Provide the [x, y] coordinate of the cell's center where the given text is located.  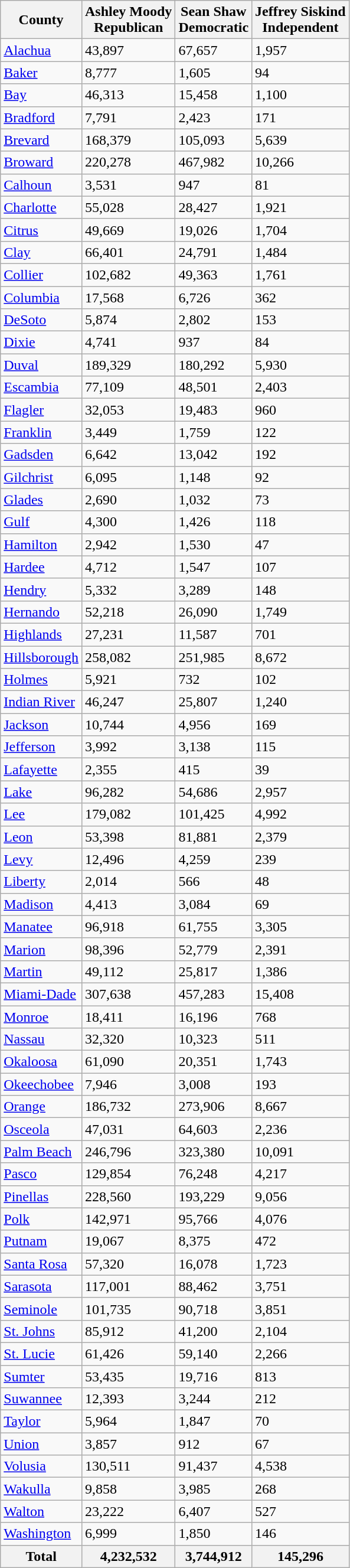
3,751 [301, 1286]
3,992 [128, 747]
49,112 [128, 972]
19,067 [128, 1241]
Gulf [41, 522]
County [41, 20]
10,091 [301, 1152]
4,538 [301, 1466]
228,560 [128, 1197]
Highlands [41, 634]
102 [301, 680]
3,744,912 [214, 1556]
95,766 [214, 1219]
61,755 [214, 927]
4,217 [301, 1174]
Monroe [41, 1016]
239 [301, 859]
3,138 [214, 747]
Flagler [41, 410]
St. Lucie [41, 1354]
17,568 [128, 297]
2,403 [301, 387]
13,042 [214, 455]
Gilchrist [41, 477]
8,375 [214, 1241]
102,682 [128, 275]
64,603 [214, 1129]
212 [301, 1399]
4,956 [214, 725]
46,313 [128, 95]
11,587 [214, 634]
146 [301, 1534]
84 [301, 343]
9,056 [301, 1197]
49,669 [128, 230]
Sumter [41, 1377]
6,095 [128, 477]
768 [301, 1016]
Hamilton [41, 545]
Indian River [41, 702]
Ashley MoodyRepublican [128, 20]
6,726 [214, 297]
Pinellas [41, 1197]
1,850 [214, 1534]
Alachua [41, 50]
Broward [41, 162]
Escambia [41, 387]
273,906 [214, 1107]
220,278 [128, 162]
251,985 [214, 657]
73 [301, 500]
76,248 [214, 1174]
107 [301, 567]
Pasco [41, 1174]
Citrus [41, 230]
Nassau [41, 1039]
4,992 [301, 814]
186,732 [128, 1107]
Madison [41, 904]
192 [301, 455]
Brevard [41, 140]
3,305 [301, 927]
Wakulla [41, 1489]
92 [301, 477]
10,323 [214, 1039]
88,462 [214, 1286]
323,380 [214, 1152]
1,100 [301, 95]
Lafayette [41, 770]
61,090 [128, 1062]
Gadsden [41, 455]
6,407 [214, 1511]
362 [301, 297]
960 [301, 410]
91,437 [214, 1466]
69 [301, 904]
168,379 [128, 140]
70 [301, 1422]
Santa Rosa [41, 1264]
47,031 [128, 1129]
Lake [41, 792]
41,200 [214, 1331]
Levy [41, 859]
Liberty [41, 882]
1,921 [301, 207]
Union [41, 1444]
2,236 [301, 1129]
2,942 [128, 545]
77,109 [128, 387]
Seminole [41, 1309]
153 [301, 320]
Clay [41, 252]
61,426 [128, 1354]
Charlotte [41, 207]
Jefferson [41, 747]
Glades [41, 500]
732 [214, 680]
1,704 [301, 230]
Columbia [41, 297]
Orange [41, 1107]
179,082 [128, 814]
Hardee [41, 567]
4,413 [128, 904]
1,530 [214, 545]
Baker [41, 73]
3,449 [128, 432]
Taylor [41, 1422]
10,266 [301, 162]
Polk [41, 1219]
Volusia [41, 1466]
Suwannee [41, 1399]
1,605 [214, 73]
52,218 [128, 612]
6,642 [128, 455]
4,712 [128, 567]
115 [301, 747]
24,791 [214, 252]
Jeffrey SiskindIndependent [301, 20]
947 [214, 185]
Putnam [41, 1241]
937 [214, 343]
511 [301, 1039]
Manatee [41, 927]
8,672 [301, 657]
145,296 [301, 1556]
4,232,532 [128, 1556]
912 [214, 1444]
18,411 [128, 1016]
1,743 [301, 1062]
2,423 [214, 118]
142,971 [128, 1219]
96,918 [128, 927]
Sean ShawDemocratic [214, 20]
9,858 [128, 1489]
130,511 [128, 1466]
25,807 [214, 702]
19,026 [214, 230]
1,547 [214, 567]
1,749 [301, 612]
81 [301, 185]
3,289 [214, 589]
DeSoto [41, 320]
26,090 [214, 612]
5,874 [128, 320]
20,351 [214, 1062]
148 [301, 589]
Osceola [41, 1129]
4,300 [128, 522]
4,076 [301, 1219]
28,427 [214, 207]
189,329 [128, 365]
1,484 [301, 252]
105,093 [214, 140]
472 [301, 1241]
Total [41, 1556]
Dixie [41, 343]
81,881 [214, 837]
96,282 [128, 792]
2,379 [301, 837]
Holmes [41, 680]
2,690 [128, 500]
94 [301, 73]
3,531 [128, 185]
Walton [41, 1511]
10,744 [128, 725]
180,292 [214, 365]
19,483 [214, 410]
43,897 [128, 50]
129,854 [128, 1174]
7,791 [128, 118]
1,426 [214, 522]
Duval [41, 365]
16,078 [214, 1264]
4,259 [214, 859]
Martin [41, 972]
3,244 [214, 1399]
53,398 [128, 837]
6,999 [128, 1534]
66,401 [128, 252]
2,104 [301, 1331]
55,028 [128, 207]
Franklin [41, 432]
52,779 [214, 949]
15,458 [214, 95]
25,817 [214, 972]
67,657 [214, 50]
3,084 [214, 904]
1,032 [214, 500]
Miami-Dade [41, 994]
415 [214, 770]
101,425 [214, 814]
27,231 [128, 634]
32,053 [128, 410]
Hillsborough [41, 657]
5,639 [301, 140]
Marion [41, 949]
15,408 [301, 994]
122 [301, 432]
2,355 [128, 770]
258,082 [128, 657]
67 [301, 1444]
St. Johns [41, 1331]
Palm Beach [41, 1152]
Calhoun [41, 185]
Okaloosa [41, 1062]
1,847 [214, 1422]
1,761 [301, 275]
8,777 [128, 73]
566 [214, 882]
3,008 [214, 1084]
5,964 [128, 1422]
2,391 [301, 949]
8,667 [301, 1107]
467,982 [214, 162]
Bay [41, 95]
2,802 [214, 320]
171 [301, 118]
1,957 [301, 50]
1,759 [214, 432]
98,396 [128, 949]
246,796 [128, 1152]
48,501 [214, 387]
5,921 [128, 680]
268 [301, 1489]
1,148 [214, 477]
307,638 [128, 994]
Bradford [41, 118]
Sarasota [41, 1286]
1,240 [301, 702]
701 [301, 634]
53,435 [128, 1377]
Hernando [41, 612]
118 [301, 522]
101,735 [128, 1309]
47 [301, 545]
527 [301, 1511]
90,718 [214, 1309]
Washington [41, 1534]
48 [301, 882]
23,222 [128, 1511]
Okeechobee [41, 1084]
39 [301, 770]
3,857 [128, 1444]
Lee [41, 814]
7,946 [128, 1084]
Collier [41, 275]
5,930 [301, 365]
19,716 [214, 1377]
1,723 [301, 1264]
46,247 [128, 702]
32,320 [128, 1039]
12,496 [128, 859]
169 [301, 725]
1,386 [301, 972]
3,985 [214, 1489]
2,014 [128, 882]
2,266 [301, 1354]
3,851 [301, 1309]
59,140 [214, 1354]
85,912 [128, 1331]
57,320 [128, 1264]
2,957 [301, 792]
117,001 [128, 1286]
Leon [41, 837]
193 [301, 1084]
5,332 [128, 589]
54,686 [214, 792]
Jackson [41, 725]
Hendry [41, 589]
49,363 [214, 275]
813 [301, 1377]
193,229 [214, 1197]
457,283 [214, 994]
12,393 [128, 1399]
16,196 [214, 1016]
4,741 [128, 343]
